Provide the (x, y) coordinate of the cell's center where the given text is located.  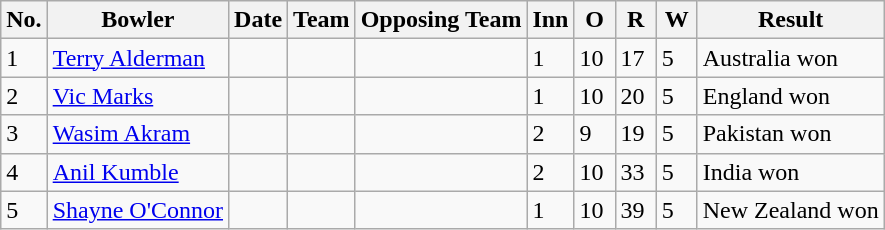
33 (636, 172)
20 (636, 96)
Shayne O'Connor (138, 210)
4 (24, 172)
Terry Alderman (138, 58)
17 (636, 58)
New Zealand won (790, 210)
No. (24, 20)
Result (790, 20)
39 (636, 210)
Wasim Akram (138, 134)
England won (790, 96)
Pakistan won (790, 134)
Bowler (138, 20)
3 (24, 134)
W (676, 20)
Date (258, 20)
Team (322, 20)
Opposing Team (441, 20)
Anil Kumble (138, 172)
R (636, 20)
Vic Marks (138, 96)
O (594, 20)
19 (636, 134)
India won (790, 172)
Inn (550, 20)
9 (594, 134)
Australia won (790, 58)
